Pinpoint the cell where the given text exists, returning its [X, Y] midpoint coordinate. 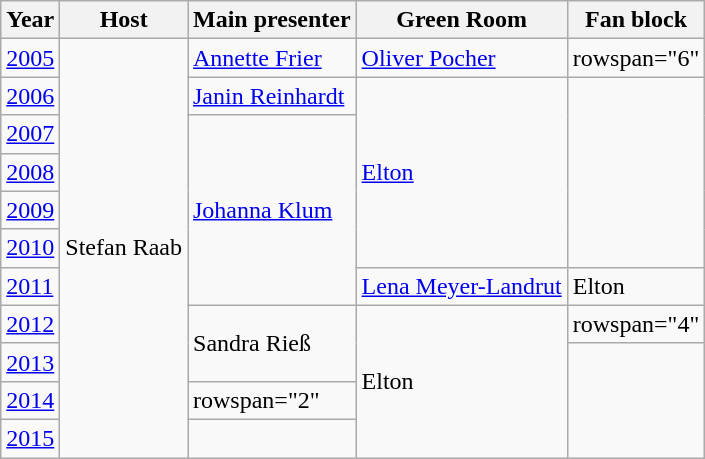
rowspan="4" [636, 324]
Year [30, 20]
2007 [30, 134]
rowspan="2" [272, 400]
2008 [30, 172]
Main presenter [272, 20]
2010 [30, 248]
rowspan="6" [636, 58]
Host [124, 20]
2005 [30, 58]
2011 [30, 286]
Fan block [636, 20]
Lena Meyer-Landrut [462, 286]
Sandra Rieß [272, 343]
Johanna Klum [272, 210]
2009 [30, 210]
Oliver Pocher [462, 58]
Janin Reinhardt [272, 96]
2015 [30, 438]
2014 [30, 400]
Annette Frier [272, 58]
2012 [30, 324]
2006 [30, 96]
2013 [30, 362]
Stefan Raab [124, 248]
Green Room [462, 20]
